Extract the (X, Y) coordinate from the center of the cell holding the provided text.  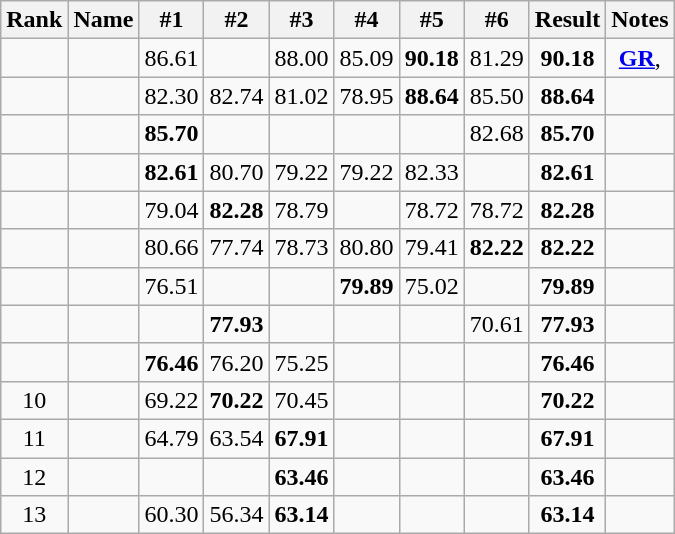
80.80 (366, 248)
Notes (640, 20)
79.04 (172, 210)
Rank (34, 20)
80.70 (236, 172)
13 (34, 515)
86.61 (172, 58)
10 (34, 400)
85.50 (496, 96)
76.20 (236, 362)
69.22 (172, 400)
60.30 (172, 515)
77.74 (236, 248)
11 (34, 438)
79.41 (432, 248)
#2 (236, 20)
76.51 (172, 286)
75.25 (302, 362)
88.00 (302, 58)
70.61 (496, 324)
Result (567, 20)
82.68 (496, 134)
12 (34, 477)
70.45 (302, 400)
GR, (640, 58)
#3 (302, 20)
78.95 (366, 96)
81.29 (496, 58)
56.34 (236, 515)
64.79 (172, 438)
78.79 (302, 210)
85.09 (366, 58)
80.66 (172, 248)
Name (104, 20)
#5 (432, 20)
78.73 (302, 248)
82.30 (172, 96)
75.02 (432, 286)
63.54 (236, 438)
82.74 (236, 96)
81.02 (302, 96)
#1 (172, 20)
#4 (366, 20)
#6 (496, 20)
82.33 (432, 172)
